Search for the cell housing the specified text and yield its (X, Y) center coordinate. 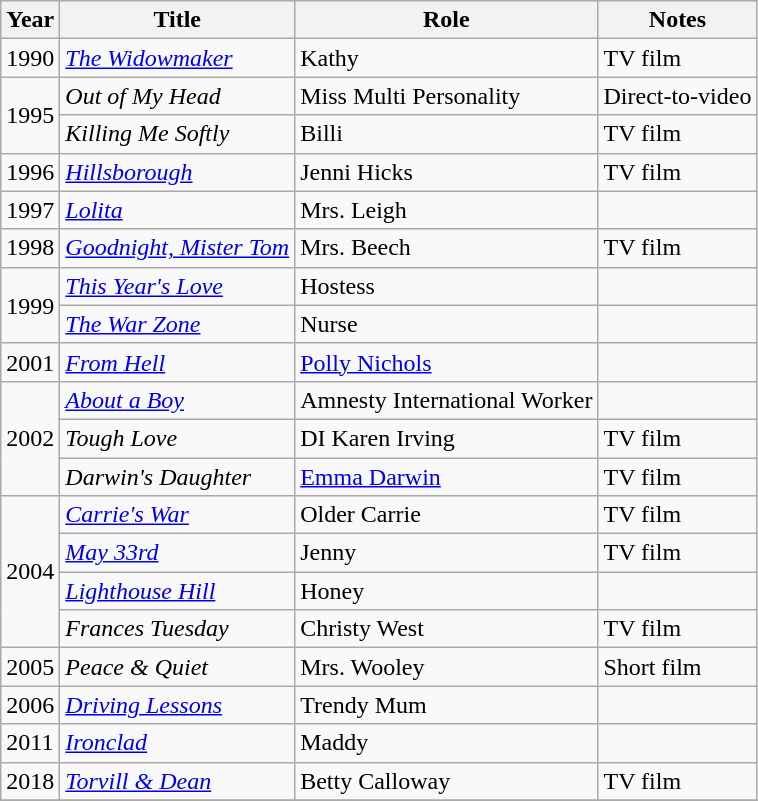
DI Karen Irving (446, 438)
Torvill & Dean (178, 781)
Short film (678, 667)
Tough Love (178, 438)
Mrs. Beech (446, 248)
Maddy (446, 743)
May 33rd (178, 553)
Trendy Mum (446, 705)
Jenny (446, 553)
This Year's Love (178, 286)
Title (178, 20)
Lolita (178, 210)
Mrs. Wooley (446, 667)
1999 (30, 305)
2011 (30, 743)
Killing Me Softly (178, 134)
1996 (30, 172)
Miss Multi Personality (446, 96)
1998 (30, 248)
Year (30, 20)
The Widowmaker (178, 58)
Older Carrie (446, 515)
Emma Darwin (446, 477)
Kathy (446, 58)
Driving Lessons (178, 705)
Amnesty International Worker (446, 400)
2001 (30, 362)
Polly Nichols (446, 362)
Lighthouse Hill (178, 591)
2006 (30, 705)
Direct-to-video (678, 96)
Notes (678, 20)
The War Zone (178, 324)
Billi (446, 134)
Mrs. Leigh (446, 210)
Out of My Head (178, 96)
1997 (30, 210)
Frances Tuesday (178, 629)
2004 (30, 572)
Role (446, 20)
Carrie's War (178, 515)
2018 (30, 781)
About a Boy (178, 400)
Ironclad (178, 743)
Nurse (446, 324)
1995 (30, 115)
Honey (446, 591)
Christy West (446, 629)
2002 (30, 438)
Hillsborough (178, 172)
2005 (30, 667)
Darwin's Daughter (178, 477)
Hostess (446, 286)
Peace & Quiet (178, 667)
Goodnight, Mister Tom (178, 248)
1990 (30, 58)
From Hell (178, 362)
Jenni Hicks (446, 172)
Betty Calloway (446, 781)
